Output the (x, y) coordinate of the center of the cell containing the given text.  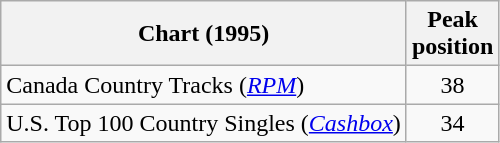
38 (452, 85)
Canada Country Tracks (RPM) (204, 85)
34 (452, 123)
Peakposition (452, 34)
Chart (1995) (204, 34)
U.S. Top 100 Country Singles (Cashbox) (204, 123)
